Identify which cell holds the provided text, then report its (X, Y) central coordinate. 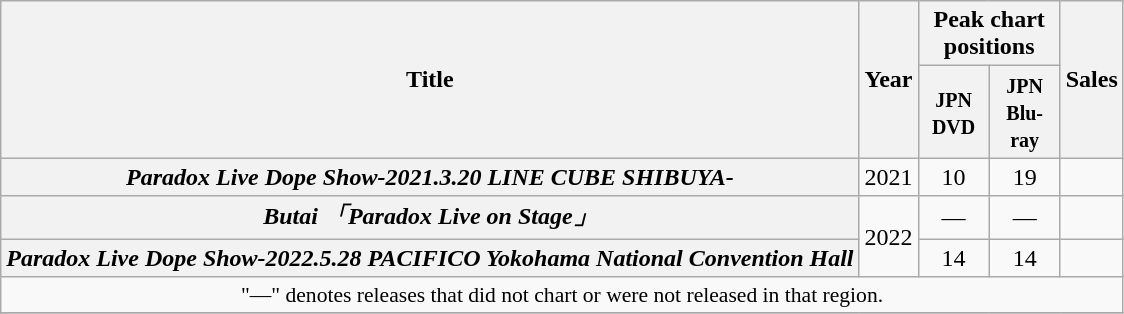
Butai 「Paradox Live on Stage」 (430, 218)
JPN Blu-ray (1024, 112)
"—" denotes releases that did not chart or were not released in that region. (562, 295)
Title (430, 80)
Peak chart positions (989, 34)
19 (1024, 177)
Year (888, 80)
Paradox Live Dope Show-2022.5.28 PACIFICO Yokohama National Convention Hall (430, 257)
Paradox Live Dope Show-2021.3.20 LINE CUBE SHIBUYA- (430, 177)
Sales (1092, 80)
10 (954, 177)
2022 (888, 236)
JPN DVD (954, 112)
2021 (888, 177)
